From the cell containing the given text, extract its center point as (X, Y) coordinate. 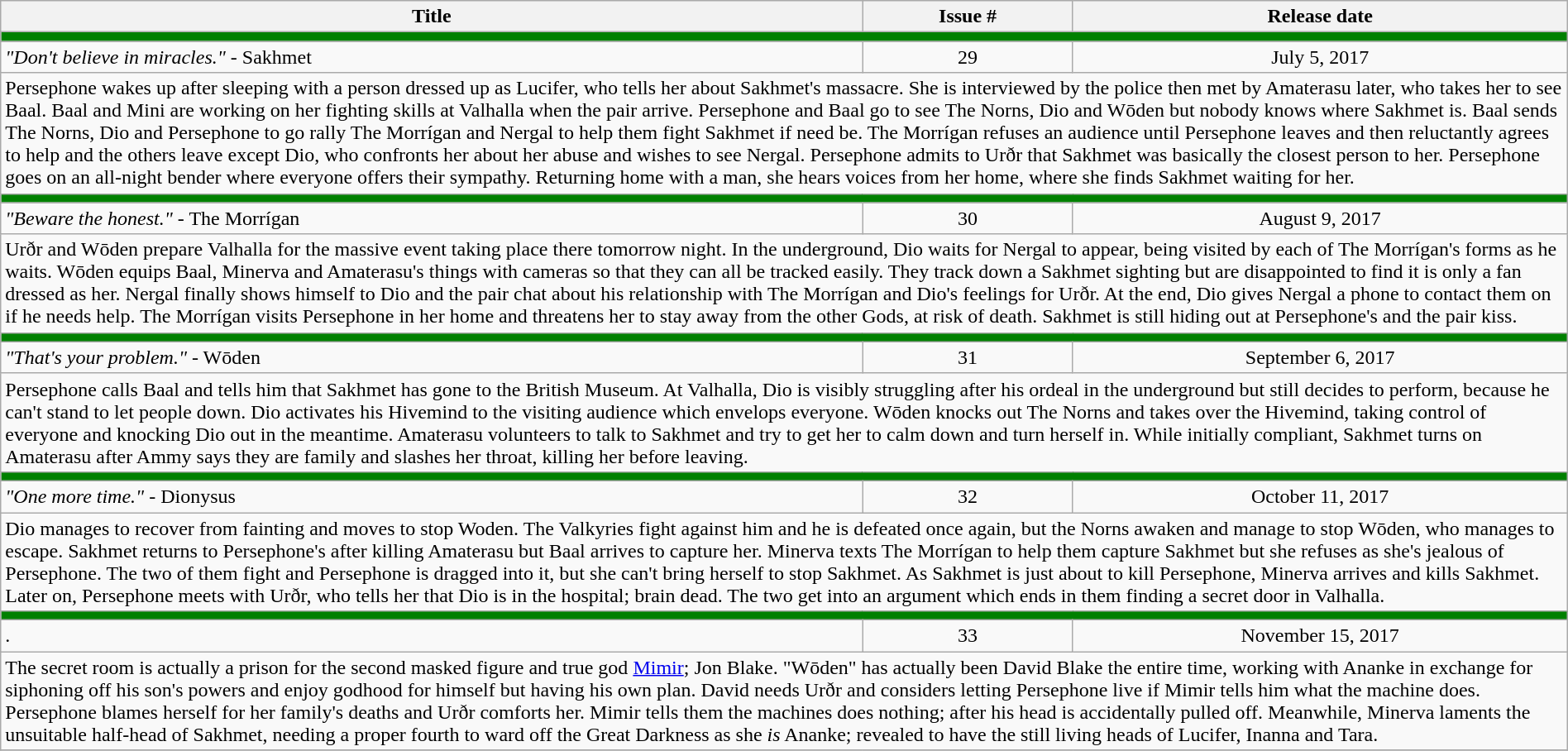
September 6, 2017 (1320, 357)
Release date (1320, 17)
"Don't believe in miracles." - Sakhmet (432, 57)
30 (968, 218)
October 11, 2017 (1320, 496)
32 (968, 496)
31 (968, 357)
29 (968, 57)
"One more time." - Dionysus (432, 496)
Title (432, 17)
November 15, 2017 (1320, 636)
Issue # (968, 17)
August 9, 2017 (1320, 218)
. (432, 636)
"Beware the honest." - The Morrígan (432, 218)
July 5, 2017 (1320, 57)
"That's your problem." - Wōden (432, 357)
33 (968, 636)
